Capture the cell that displays the provided text and extract its (X, Y) central coordinate. 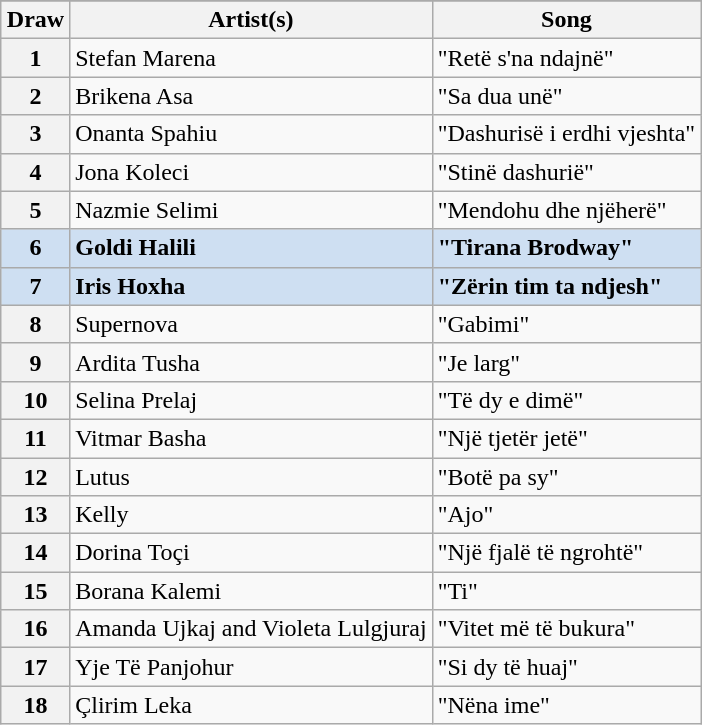
"Një tjetër jetë" (566, 438)
5 (35, 210)
"Vitet më të bukura" (566, 629)
12 (35, 477)
Draw (35, 20)
Amanda Ujkaj and Violeta Lulgjuraj (251, 629)
13 (35, 515)
1 (35, 58)
Artist(s) (251, 20)
"Nëna ime" (566, 705)
Iris Hoxha (251, 286)
17 (35, 667)
Jona Koleci (251, 172)
"Dashurisë i erdhi vjeshta" (566, 134)
Selina Prelaj (251, 400)
Ardita Tusha (251, 362)
"Botë pa sy" (566, 477)
"Zërin tim ta ndjesh" (566, 286)
"Një fjalë të ngrohtë" (566, 553)
7 (35, 286)
"Je larg" (566, 362)
"Ti" (566, 591)
9 (35, 362)
11 (35, 438)
"Si dy të huaj" (566, 667)
Yje Të Panjohur (251, 667)
Supernova (251, 324)
"Ajo" (566, 515)
Borana Kalemi (251, 591)
16 (35, 629)
2 (35, 96)
"Retë s'na ndajnë" (566, 58)
"Tirana Brodway" (566, 248)
"Të dy e dimë" (566, 400)
18 (35, 705)
Nazmie Selimi (251, 210)
Goldi Halili (251, 248)
Onanta Spahiu (251, 134)
Lutus (251, 477)
6 (35, 248)
Kelly (251, 515)
10 (35, 400)
4 (35, 172)
Brikena Asa (251, 96)
Vitmar Basha (251, 438)
"Stinë dashurië" (566, 172)
14 (35, 553)
Dorina Toçi (251, 553)
Çlirim Leka (251, 705)
Stefan Marena (251, 58)
"Mendohu dhe njëherë" (566, 210)
3 (35, 134)
Song (566, 20)
"Sa dua unë" (566, 96)
15 (35, 591)
"Gabimi" (566, 324)
8 (35, 324)
